Capture the cell that displays the provided text and extract its (X, Y) central coordinate. 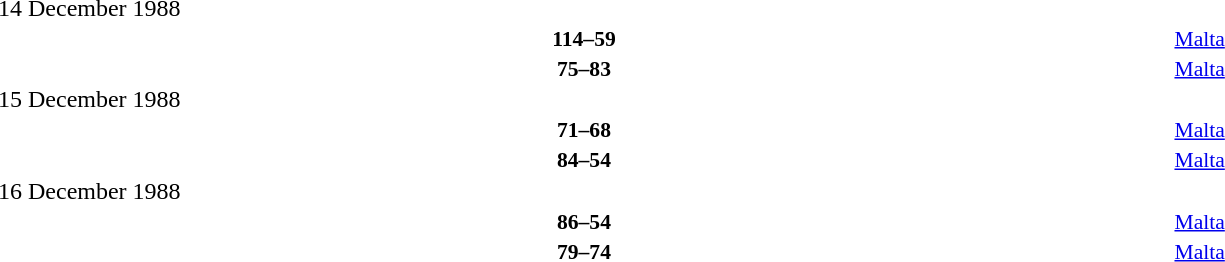
71–68 (584, 130)
86–54 (584, 222)
114–59 (584, 38)
84–54 (584, 160)
75–83 (584, 68)
